For the text-containing cell, return its midpoint in (X, Y) coordinate format. 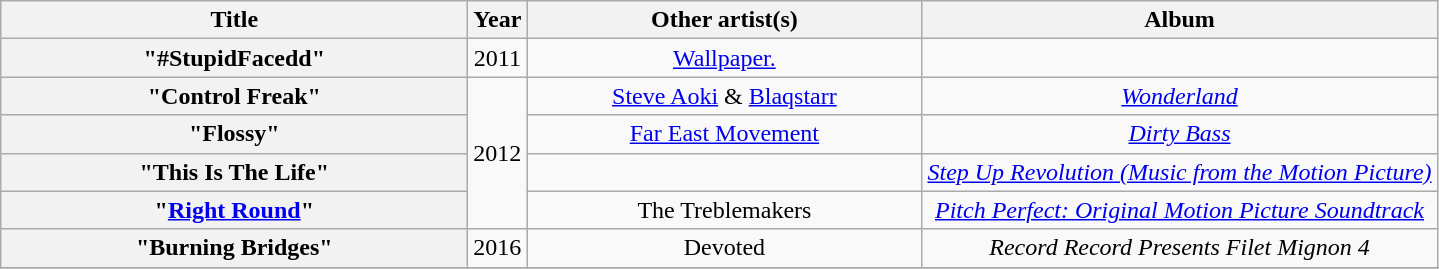
Wonderland (1180, 96)
Year (498, 20)
2016 (498, 248)
2011 (498, 58)
"This Is The Life" (234, 172)
Pitch Perfect: Original Motion Picture Soundtrack (1180, 210)
Devoted (724, 248)
Other artist(s) (724, 20)
Wallpaper. (724, 58)
"#StupidFacedd" (234, 58)
"Flossy" (234, 134)
The Treblemakers (724, 210)
Album (1180, 20)
2012 (498, 153)
"Control Freak" (234, 96)
Far East Movement (724, 134)
Step Up Revolution (Music from the Motion Picture) (1180, 172)
Record Record Presents Filet Mignon 4 (1180, 248)
Dirty Bass (1180, 134)
"Burning Bridges" (234, 248)
Title (234, 20)
"Right Round" (234, 210)
Steve Aoki & Blaqstarr (724, 96)
